Extract the [X, Y] coordinate from the center of the cell holding the provided text.  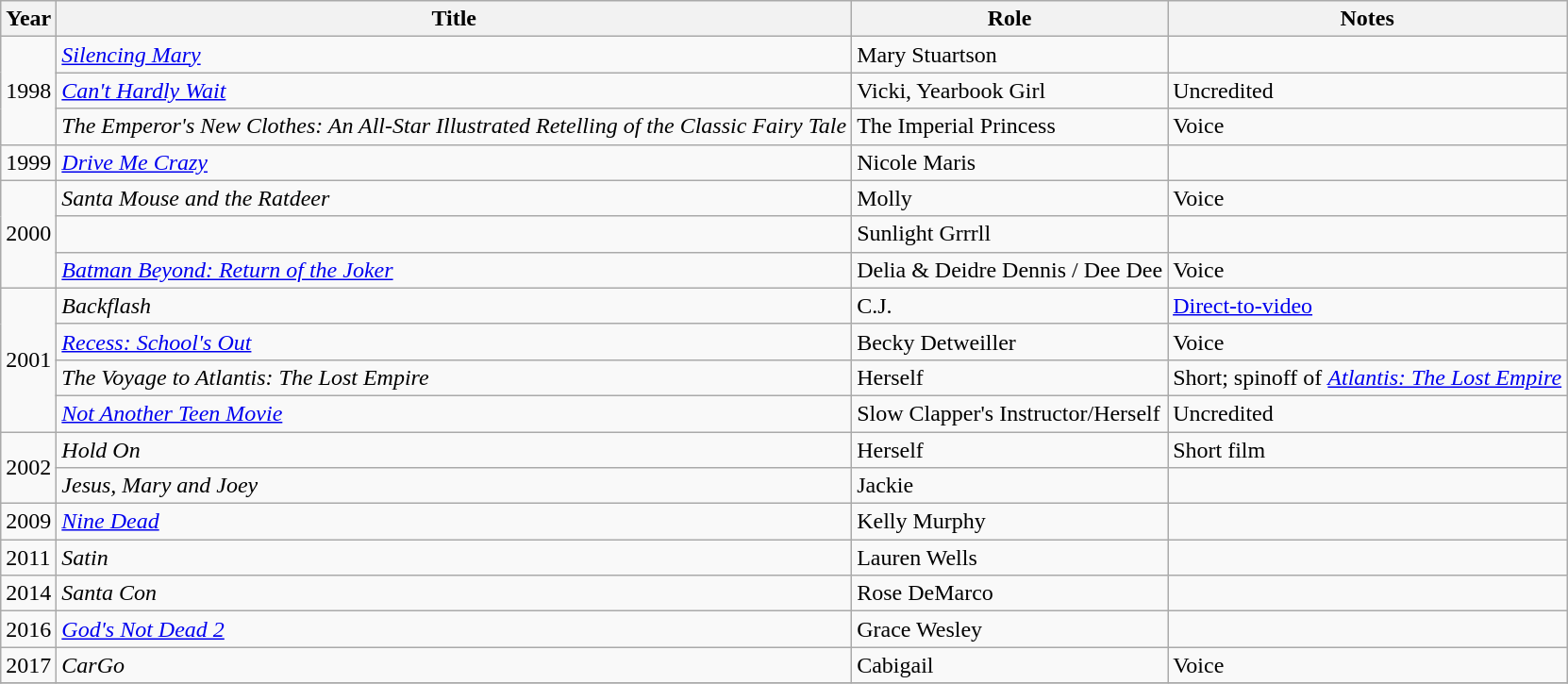
Nicole Maris [1009, 162]
Kelly Murphy [1009, 522]
Title [455, 19]
Santa Con [455, 593]
Jackie [1009, 486]
Not Another Teen Movie [455, 413]
2002 [28, 468]
2014 [28, 593]
The Imperial Princess [1009, 126]
Can't Hardly Wait [455, 91]
1999 [28, 162]
2009 [28, 522]
Delia & Deidre Dennis / Dee Dee [1009, 270]
Direct-to-video [1368, 306]
Lauren Wells [1009, 558]
Santa Mouse and the Ratdeer [455, 198]
2017 [28, 665]
2016 [28, 629]
2001 [28, 359]
Jesus, Mary and Joey [455, 486]
Notes [1368, 19]
Sunlight Grrrll [1009, 234]
Satin [455, 558]
Slow Clapper's Instructor/Herself [1009, 413]
Short film [1368, 450]
Recess: School's Out [455, 342]
Role [1009, 19]
Becky Detweiller [1009, 342]
Grace Wesley [1009, 629]
2011 [28, 558]
Mary Stuartson [1009, 55]
1998 [28, 91]
Backflash [455, 306]
Batman Beyond: Return of the Joker [455, 270]
Hold On [455, 450]
C.J. [1009, 306]
Short; spinoff of Atlantis: The Lost Empire [1368, 377]
CarGo [455, 665]
The Emperor's New Clothes: An All-Star Illustrated Retelling of the Classic Fairy Tale [455, 126]
Nine Dead [455, 522]
Molly [1009, 198]
Cabigail [1009, 665]
Year [28, 19]
The Voyage to Atlantis: The Lost Empire [455, 377]
Silencing Mary [455, 55]
2000 [28, 234]
God's Not Dead 2 [455, 629]
Drive Me Crazy [455, 162]
Vicki, Yearbook Girl [1009, 91]
Rose DeMarco [1009, 593]
